Locate the cell with the specified text and output its (X, Y) center coordinate. 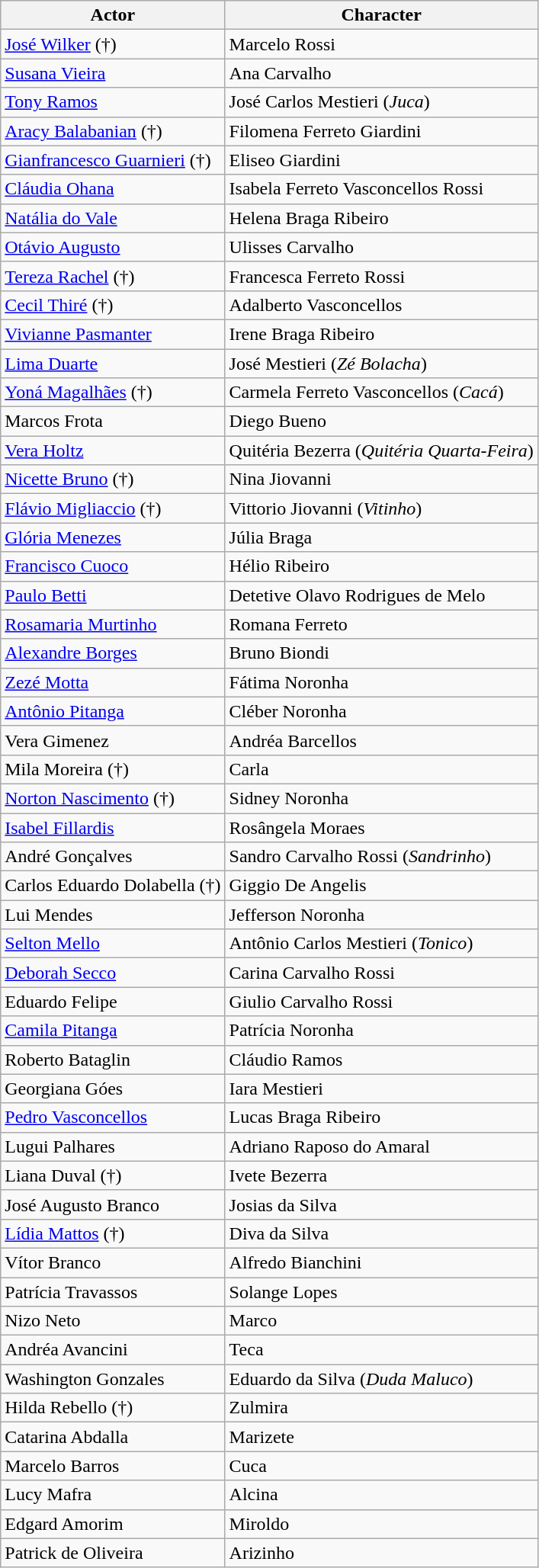
Mila Moreira (†) (113, 769)
Carlos Eduardo Dolabella (†) (113, 886)
José Carlos Mestieri (Juca) (381, 102)
Vittorio Jiovanni (Vitinho) (381, 508)
Vera Holtz (113, 451)
Diva da Silva (381, 1233)
Giggio De Angelis (381, 886)
Arizinho (381, 1553)
Edgard Amorim (113, 1524)
Paulo Betti (113, 595)
Gianfrancesco Guarnieri (†) (113, 160)
Carla (381, 769)
Sidney Noronha (381, 798)
André Gonçalves (113, 857)
Susana Vieira (113, 73)
Cecil Thiré (†) (113, 305)
Patrick de Oliveira (113, 1553)
Norton Nascimento (†) (113, 798)
Fátima Noronha (381, 682)
Washington Gonzales (113, 1379)
Filomena Ferreto Giardini (381, 131)
Eduardo da Silva (Duda Maluco) (381, 1379)
Camila Pitanga (113, 1031)
Patrícia Travassos (113, 1292)
Iara Mestieri (381, 1089)
Lucy Mafra (113, 1495)
Diego Bueno (381, 422)
Patrícia Noronha (381, 1031)
Nicette Bruno (†) (113, 479)
Tereza Rachel (†) (113, 276)
Bruno Biondi (381, 653)
José Augusto Branco (113, 1204)
Ulisses Carvalho (381, 247)
Cláudia Ohana (113, 189)
Quitéria Bezerra (Quitéria Quarta-Feira) (381, 451)
Cuca (381, 1466)
Marizete (381, 1437)
Marcos Frota (113, 422)
Giulio Carvalho Rossi (381, 1002)
Ivete Bezerra (381, 1175)
Cláudio Ramos (381, 1060)
Selton Mello (113, 944)
Aracy Balabanian (†) (113, 131)
Carmela Ferreto Vasconcellos (Cacá) (381, 393)
Júlia Braga (381, 537)
Hélio Ribeiro (381, 566)
Rosamaria Murtinho (113, 624)
Deborah Secco (113, 973)
Ana Carvalho (381, 73)
Nizo Neto (113, 1321)
Miroldo (381, 1524)
Flávio Migliaccio (†) (113, 508)
Eduardo Felipe (113, 1002)
Jefferson Noronha (381, 915)
Romana Ferreto (381, 624)
Georgiana Góes (113, 1089)
Alcina (381, 1495)
Sandro Carvalho Rossi (Sandrinho) (381, 857)
Nina Jiovanni (381, 479)
Antônio Carlos Mestieri (Tonico) (381, 944)
Andréa Avancini (113, 1350)
Alexandre Borges (113, 653)
Glória Menezes (113, 537)
Character (381, 15)
Zezé Motta (113, 682)
Francesca Ferreto Rossi (381, 276)
Zulmira (381, 1408)
Isabela Ferreto Vasconcellos Rossi (381, 189)
Vítor Branco (113, 1262)
Liana Duval (†) (113, 1175)
Cléber Noronha (381, 711)
José Mestieri (Zé Bolacha) (381, 364)
Hilda Rebello (†) (113, 1408)
Yoná Magalhães (†) (113, 393)
Lídia Mattos (†) (113, 1233)
Josias da Silva (381, 1204)
Irene Braga Ribeiro (381, 334)
Carina Carvalho Rossi (381, 973)
Catarina Abdalla (113, 1437)
Pedro Vasconcellos (113, 1117)
Lui Mendes (113, 915)
Solange Lopes (381, 1292)
Francisco Cuoco (113, 566)
Roberto Bataglin (113, 1060)
Teca (381, 1350)
José Wilker (†) (113, 44)
Alfredo Bianchini (381, 1262)
Otávio Augusto (113, 247)
Vera Gimenez (113, 740)
Tony Ramos (113, 102)
Lugui Palhares (113, 1146)
Actor (113, 15)
Detetive Olavo Rodrigues de Melo (381, 595)
Lucas Braga Ribeiro (381, 1117)
Andréa Barcellos (381, 740)
Marco (381, 1321)
Rosângela Moraes (381, 827)
Lima Duarte (113, 364)
Marcelo Barros (113, 1466)
Natália do Vale (113, 218)
Antônio Pitanga (113, 711)
Adriano Raposo do Amaral (381, 1146)
Adalberto Vasconcellos (381, 305)
Vivianne Pasmanter (113, 334)
Helena Braga Ribeiro (381, 218)
Marcelo Rossi (381, 44)
Isabel Fillardis (113, 827)
Eliseo Giardini (381, 160)
